Detect which cell encompasses the target text, then output its (X, Y) center coordinate. 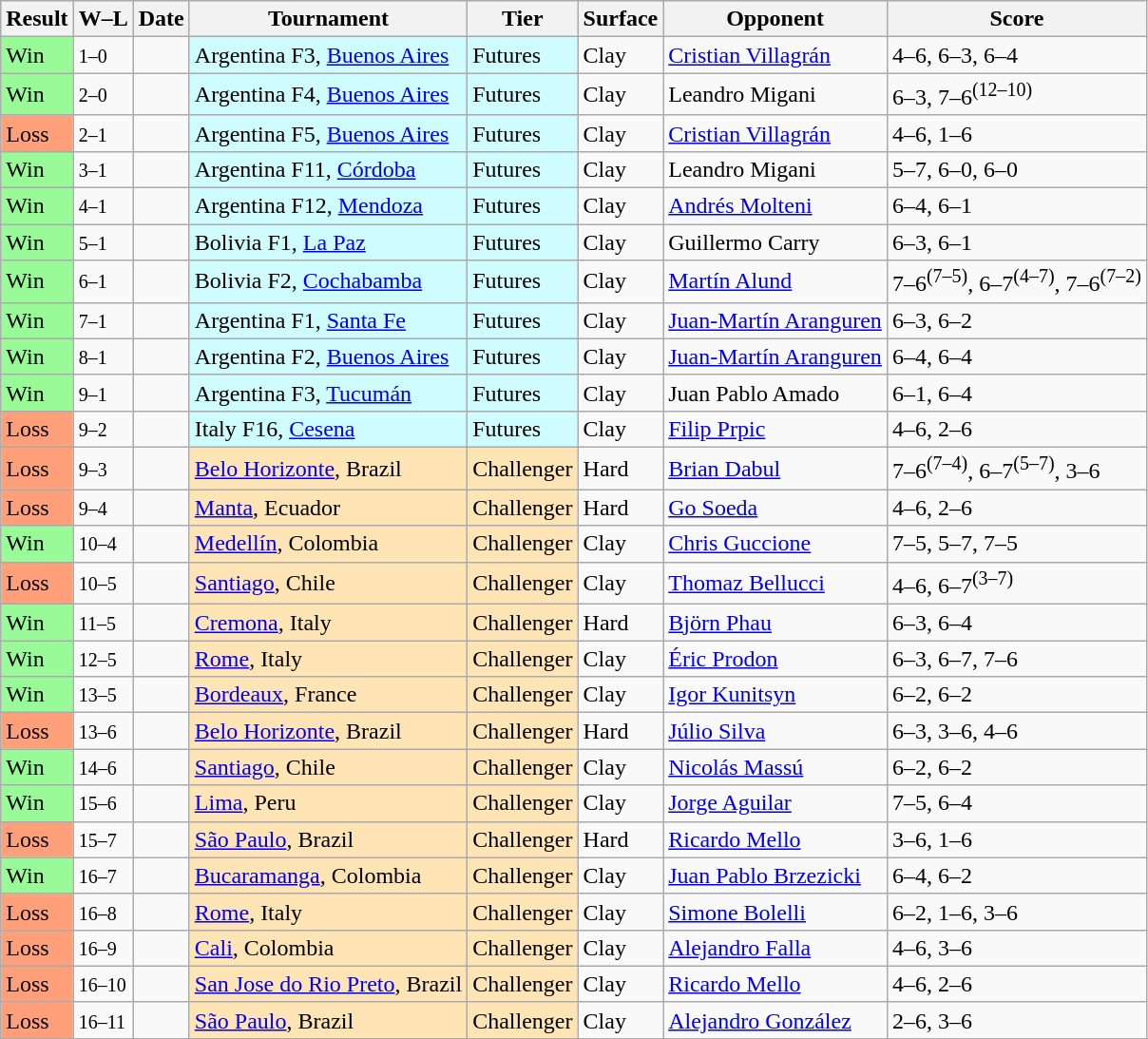
15–7 (103, 839)
16–9 (103, 948)
10–4 (103, 544)
Björn Phau (775, 623)
11–5 (103, 623)
Jorge Aguilar (775, 803)
Martín Alund (775, 281)
Date (162, 19)
Manta, Ecuador (328, 508)
9–3 (103, 468)
Alejandro Falla (775, 948)
16–10 (103, 984)
Lima, Peru (328, 803)
9–1 (103, 393)
2–1 (103, 133)
Argentina F5, Buenos Aires (328, 133)
Tournament (328, 19)
3–6, 1–6 (1017, 839)
15–6 (103, 803)
Result (37, 19)
Bolivia F2, Cochabamba (328, 281)
Tier (523, 19)
Bucaramanga, Colombia (328, 875)
Juan Pablo Brzezicki (775, 875)
Go Soeda (775, 508)
Juan Pablo Amado (775, 393)
7–1 (103, 320)
6–3, 6–2 (1017, 320)
Surface (621, 19)
Brian Dabul (775, 468)
6–3, 3–6, 4–6 (1017, 731)
6–1 (103, 281)
7–6(7–4), 6–7(5–7), 3–6 (1017, 468)
3–1 (103, 169)
Argentina F4, Buenos Aires (328, 95)
5–1 (103, 242)
8–1 (103, 356)
6–3, 6–1 (1017, 242)
4–6, 1–6 (1017, 133)
Bordeaux, France (328, 695)
Alejandro González (775, 1020)
Argentina F2, Buenos Aires (328, 356)
4–6, 6–3, 6–4 (1017, 55)
13–6 (103, 731)
6–2, 1–6, 3–6 (1017, 912)
6–3, 6–7, 7–6 (1017, 659)
Argentina F12, Mendoza (328, 206)
4–1 (103, 206)
12–5 (103, 659)
Opponent (775, 19)
Medellín, Colombia (328, 544)
7–5, 6–4 (1017, 803)
Score (1017, 19)
16–8 (103, 912)
2–0 (103, 95)
13–5 (103, 695)
Bolivia F1, La Paz (328, 242)
Cremona, Italy (328, 623)
9–2 (103, 429)
Argentina F1, Santa Fe (328, 320)
7–5, 5–7, 7–5 (1017, 544)
Argentina F11, Córdoba (328, 169)
Filip Prpic (775, 429)
Thomaz Bellucci (775, 584)
San Jose do Rio Preto, Brazil (328, 984)
6–3, 7–6(12–10) (1017, 95)
4–6, 6–7(3–7) (1017, 584)
5–7, 6–0, 6–0 (1017, 169)
Chris Guccione (775, 544)
6–4, 6–2 (1017, 875)
6–4, 6–1 (1017, 206)
14–6 (103, 767)
Júlio Silva (775, 731)
Simone Bolelli (775, 912)
16–7 (103, 875)
Cali, Colombia (328, 948)
W–L (103, 19)
Nicolás Massú (775, 767)
6–3, 6–4 (1017, 623)
Andrés Molteni (775, 206)
6–1, 6–4 (1017, 393)
Éric Prodon (775, 659)
6–4, 6–4 (1017, 356)
Italy F16, Cesena (328, 429)
Guillermo Carry (775, 242)
2–6, 3–6 (1017, 1020)
Argentina F3, Buenos Aires (328, 55)
4–6, 3–6 (1017, 948)
Argentina F3, Tucumán (328, 393)
9–4 (103, 508)
Igor Kunitsyn (775, 695)
10–5 (103, 584)
1–0 (103, 55)
16–11 (103, 1020)
7–6(7–5), 6–7(4–7), 7–6(7–2) (1017, 281)
